From the cell containing the given text, extract its center point as (X, Y) coordinate. 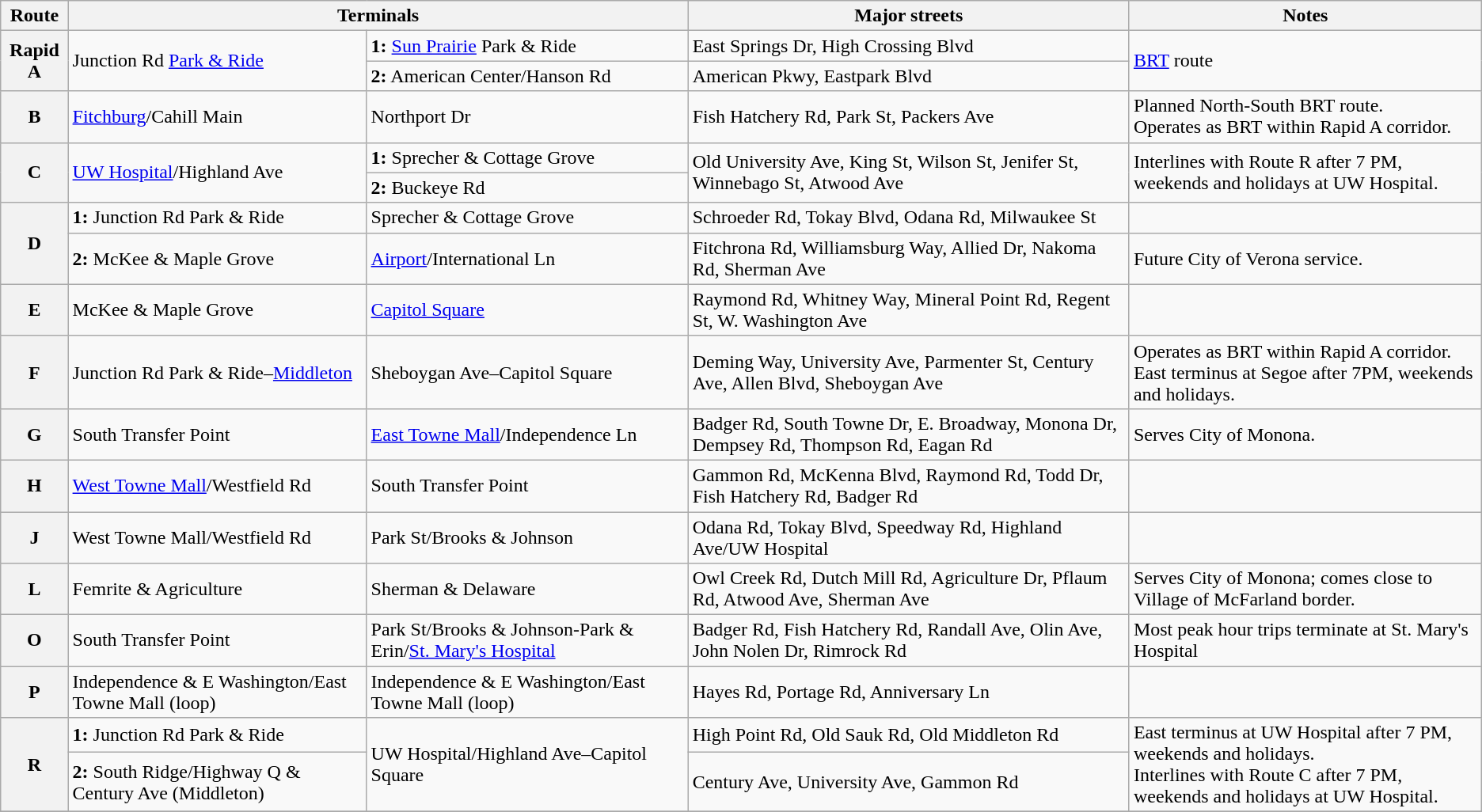
Operates as BRT within Rapid A corridor.East terminus at Segoe after 7PM, weekends and holidays. (1305, 372)
Owl Creek Rd, Dutch Mill Rd, Agriculture Dr, Pflaum Rd, Atwood Ave, Sherman Ave (909, 589)
R (35, 765)
Sheboygan Ave–Capitol Square (527, 372)
Fish Hatchery Rd, Park St, Packers Ave (909, 117)
Northport Dr (527, 117)
Serves City of Monona. (1305, 434)
McKee & Maple Grove (217, 310)
East Towne Mall/Independence Ln (527, 434)
Major streets (909, 16)
P (35, 692)
UW Hospital/Highland Ave (217, 173)
C (35, 173)
Schroeder Rd, Tokay Blvd, Odana Rd, Milwaukee St (909, 218)
2: McKee & Maple Grove (217, 258)
Raymond Rd, Whitney Way, Mineral Point Rd, Regent St, W. Washington Ave (909, 310)
F (35, 372)
Planned North-South BRT route.Operates as BRT within Rapid A corridor. (1305, 117)
Hayes Rd, Portage Rd, Anniversary Ln (909, 692)
B (35, 117)
L (35, 589)
High Point Rd, Old Sauk Rd, Old Middleton Rd (909, 735)
Gammon Rd, McKenna Blvd, Raymond Rd, Todd Dr, Fish Hatchery Rd, Badger Rd (909, 486)
1: Sprecher & Cottage Grove (527, 157)
East Springs Dr, High Crossing Blvd (909, 46)
E (35, 310)
Deming Way, University Ave, Parmenter St, Century Ave, Allen Blvd, Sheboygan Ave (909, 372)
G (35, 434)
Sprecher & Cottage Grove (527, 218)
1: Sun Prairie Park & Ride (527, 46)
Sherman & Delaware (527, 589)
Junction Rd Park & Ride–Middleton (217, 372)
BRT route (1305, 61)
Notes (1305, 16)
Badger Rd, Fish Hatchery Rd, Randall Ave, Olin Ave, John Nolen Dr, Rimrock Rd (909, 641)
Route (35, 16)
Terminals (378, 16)
H (35, 486)
Future City of Verona service. (1305, 258)
2: Buckeye Rd (527, 188)
Most peak hour trips terminate at St. Mary's Hospital (1305, 641)
Rapid A (35, 61)
O (35, 641)
Badger Rd, South Towne Dr, E. Broadway, Monona Dr, Dempsey Rd, Thompson Rd, Eagan Rd (909, 434)
J (35, 537)
American Pkwy, Eastpark Blvd (909, 76)
Interlines with Route R after 7 PM, weekends and holidays at UW Hospital. (1305, 173)
East terminus at UW Hospital after 7 PM, weekends and holidays.Interlines with Route C after 7 PM, weekends and holidays at UW Hospital. (1305, 765)
2: American Center/Hanson Rd (527, 76)
Fitchburg/Cahill Main (217, 117)
Junction Rd Park & Ride (217, 61)
Old University Ave, King St, Wilson St, Jenifer St, Winnebago St, Atwood Ave (909, 173)
Femrite & Agriculture (217, 589)
D (35, 244)
Capitol Square (527, 310)
Serves City of Monona; comes close to Village of McFarland border. (1305, 589)
Airport/International Ln (527, 258)
Fitchrona Rd, Williamsburg Way, Allied Dr, Nakoma Rd, Sherman Ave (909, 258)
Century Ave, University Ave, Gammon Rd (909, 782)
UW Hospital/Highland Ave–Capitol Square (527, 765)
Odana Rd, Tokay Blvd, Speedway Rd, Highland Ave/UW Hospital (909, 537)
Park St/Brooks & Johnson (527, 537)
Park St/Brooks & Johnson-Park & Erin/St. Mary's Hospital (527, 641)
2: South Ridge/Highway Q & Century Ave (Middleton) (217, 782)
